Capture the cell that displays the provided text and extract its [X, Y] central coordinate. 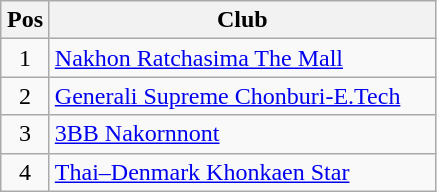
Generali Supreme Chonburi-E.Tech [242, 96]
3 [26, 134]
Club [242, 20]
Thai–Denmark Khonkaen Star [242, 172]
3BB Nakornnont [242, 134]
Nakhon Ratchasima The Mall [242, 58]
2 [26, 96]
1 [26, 58]
Pos [26, 20]
4 [26, 172]
